Return [x, y] of the center of cell containing provided text 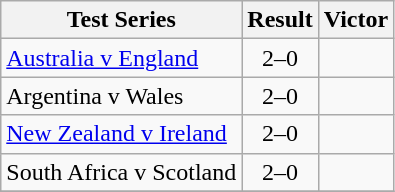
South Africa v Scotland [122, 172]
New Zealand v Ireland [122, 134]
Result [280, 20]
Argentina v Wales [122, 96]
Victor [356, 20]
Test Series [122, 20]
Australia v England [122, 58]
